Determine the (X, Y) coordinate at the center of the cell enclosing the given text.  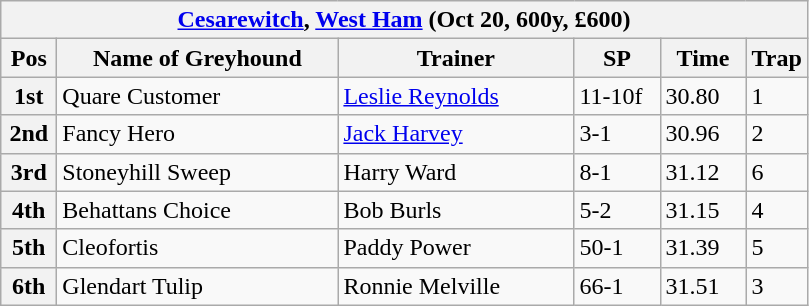
SP (617, 58)
Pos (29, 58)
Bob Burls (456, 210)
2nd (29, 134)
Trap (776, 58)
50-1 (617, 248)
Leslie Reynolds (456, 96)
6 (776, 172)
8-1 (617, 172)
1st (29, 96)
Ronnie Melville (456, 286)
3rd (29, 172)
Cleofortis (198, 248)
Stoneyhill Sweep (198, 172)
3-1 (617, 134)
Fancy Hero (198, 134)
4 (776, 210)
Harry Ward (456, 172)
4th (29, 210)
3 (776, 286)
Trainer (456, 58)
31.39 (703, 248)
Name of Greyhound (198, 58)
1 (776, 96)
Jack Harvey (456, 134)
Glendart Tulip (198, 286)
Quare Customer (198, 96)
66-1 (617, 286)
5 (776, 248)
31.15 (703, 210)
11-10f (617, 96)
2 (776, 134)
Time (703, 58)
5-2 (617, 210)
31.12 (703, 172)
6th (29, 286)
Behattans Choice (198, 210)
Cesarewitch, West Ham (Oct 20, 600y, £600) (404, 20)
5th (29, 248)
30.96 (703, 134)
Paddy Power (456, 248)
30.80 (703, 96)
31.51 (703, 286)
